Locate the cell with the specified text and output its (x, y) center coordinate. 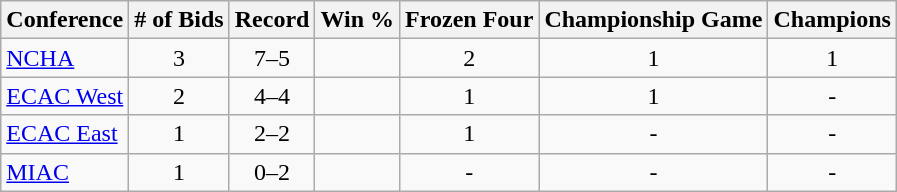
NCHA (65, 58)
Champions (832, 20)
Record (272, 20)
Frozen Four (470, 20)
Conference (65, 20)
Championship Game (654, 20)
ECAC West (65, 96)
3 (179, 58)
Win % (358, 20)
2–2 (272, 134)
MIAC (65, 172)
4–4 (272, 96)
# of Bids (179, 20)
0–2 (272, 172)
7–5 (272, 58)
ECAC East (65, 134)
